Scan for the cell matching the given text and deliver its [X, Y] coordinate at center. 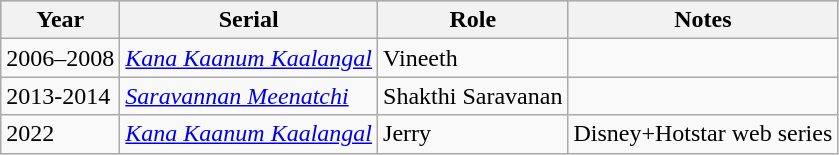
Disney+Hotstar web series [703, 134]
2022 [60, 134]
2006–2008 [60, 58]
Year [60, 20]
Saravannan Meenatchi [249, 96]
Serial [249, 20]
Jerry [473, 134]
Shakthi Saravanan [473, 96]
Role [473, 20]
2013-2014 [60, 96]
Notes [703, 20]
Vineeth [473, 58]
